Output the (x, y) coordinate of the center of the cell containing the given text.  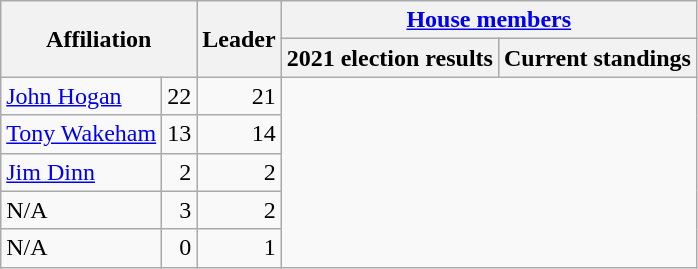
John Hogan (82, 96)
1 (239, 248)
2021 election results (390, 58)
Current standings (597, 58)
House members (488, 20)
21 (239, 96)
22 (180, 96)
13 (180, 134)
Jim Dinn (82, 172)
14 (239, 134)
3 (180, 210)
0 (180, 248)
Tony Wakeham (82, 134)
Affiliation (99, 39)
Leader (239, 39)
